Return the (X, Y) coordinate for the center point of the cell that contains the specified text.  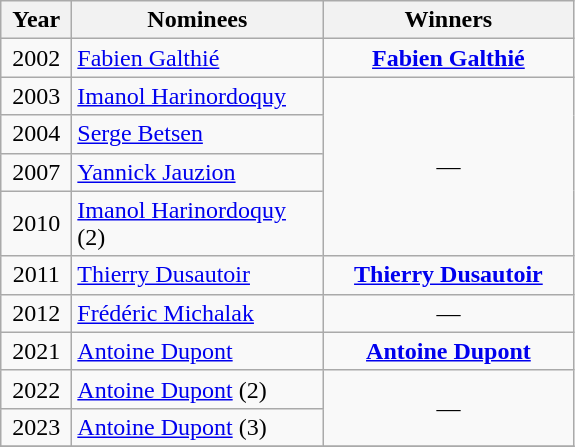
2022 (36, 389)
Antoine Dupont (2) (198, 389)
Year (36, 20)
2003 (36, 96)
Nominees (198, 20)
Imanol Harinordoquy (2) (198, 224)
2023 (36, 427)
Frédéric Michalak (198, 313)
2002 (36, 58)
Imanol Harinordoquy (198, 96)
Serge Betsen (198, 134)
2010 (36, 224)
2021 (36, 351)
2004 (36, 134)
Winners (448, 20)
Yannick Jauzion (198, 172)
2012 (36, 313)
Antoine Dupont (3) (198, 427)
2011 (36, 275)
2007 (36, 172)
